Scan for the cell matching the given text and deliver its [X, Y] coordinate at center. 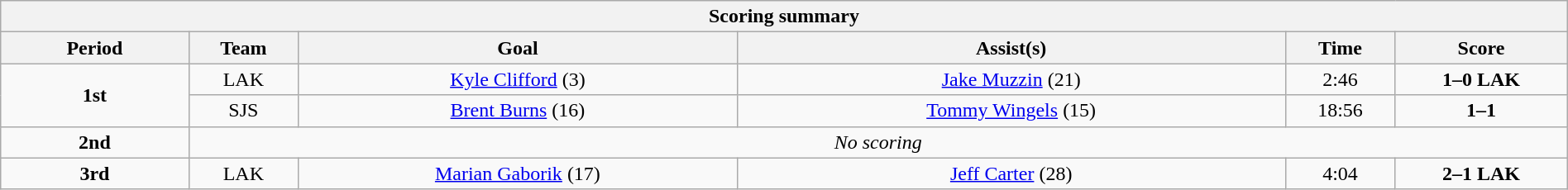
Marian Gaborik (17) [518, 173]
3rd [94, 173]
Period [94, 48]
2:46 [1340, 79]
4:04 [1340, 173]
Jeff Carter (28) [1011, 173]
2–1 LAK [1481, 173]
Kyle Clifford (3) [518, 79]
Tommy Wingels (15) [1011, 111]
18:56 [1340, 111]
1–0 LAK [1481, 79]
Score [1481, 48]
Brent Burns (16) [518, 111]
Assist(s) [1011, 48]
1st [94, 95]
1–1 [1481, 111]
2nd [94, 142]
Time [1340, 48]
Goal [518, 48]
SJS [243, 111]
Scoring summary [784, 17]
No scoring [878, 142]
Team [243, 48]
Jake Muzzin (21) [1011, 79]
